Pinpoint the cell where the given text exists, returning its (X, Y) midpoint coordinate. 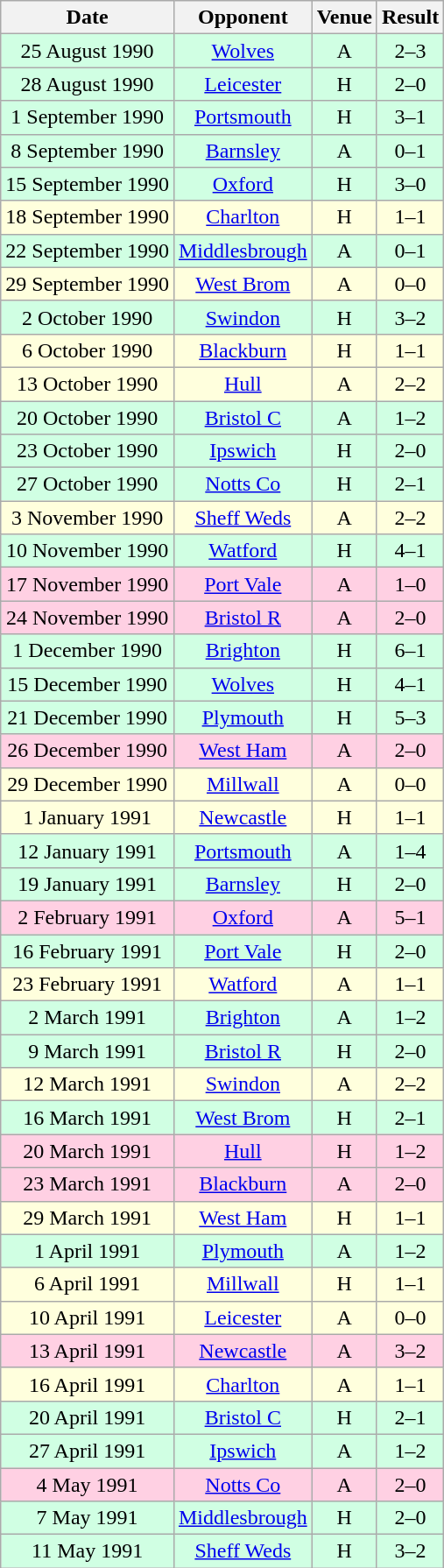
4 May 1991 (88, 1485)
1 December 1990 (88, 651)
6 April 1991 (88, 1284)
28 August 1990 (88, 84)
16 March 1991 (88, 1118)
20 March 1991 (88, 1151)
29 March 1991 (88, 1218)
1 January 1991 (88, 817)
15 December 1990 (88, 684)
13 October 1990 (88, 384)
23 March 1991 (88, 1184)
13 April 1991 (88, 1351)
2–3 (410, 51)
2 March 1991 (88, 1018)
20 October 1990 (88, 418)
23 October 1990 (88, 451)
1 April 1991 (88, 1251)
Result (410, 18)
29 December 1990 (88, 784)
3–1 (410, 117)
22 September 1990 (88, 251)
29 September 1990 (88, 284)
3–0 (410, 184)
16 April 1991 (88, 1384)
23 February 1991 (88, 985)
5–3 (410, 717)
11 May 1991 (88, 1551)
15 September 1990 (88, 184)
3 November 1990 (88, 518)
2 February 1991 (88, 917)
24 November 1990 (88, 618)
2 October 1990 (88, 317)
1–4 (410, 851)
Venue (344, 18)
12 March 1991 (88, 1084)
19 January 1991 (88, 884)
21 December 1990 (88, 717)
12 January 1991 (88, 851)
10 November 1990 (88, 551)
10 April 1991 (88, 1317)
27 April 1991 (88, 1451)
25 August 1990 (88, 51)
7 May 1991 (88, 1518)
8 September 1990 (88, 151)
20 April 1991 (88, 1417)
6–1 (410, 651)
6 October 1990 (88, 350)
26 December 1990 (88, 751)
Opponent (243, 18)
16 February 1991 (88, 950)
17 November 1990 (88, 584)
1–0 (410, 584)
27 October 1990 (88, 484)
9 March 1991 (88, 1051)
18 September 1990 (88, 217)
1 September 1990 (88, 117)
5–1 (410, 917)
Date (88, 18)
